Extract the [X, Y] coordinate from the center of the cell holding the provided text.  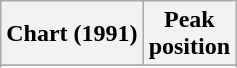
Peakposition [189, 34]
Chart (1991) [72, 34]
